Identify which cell holds the provided text, then report its [x, y] central coordinate. 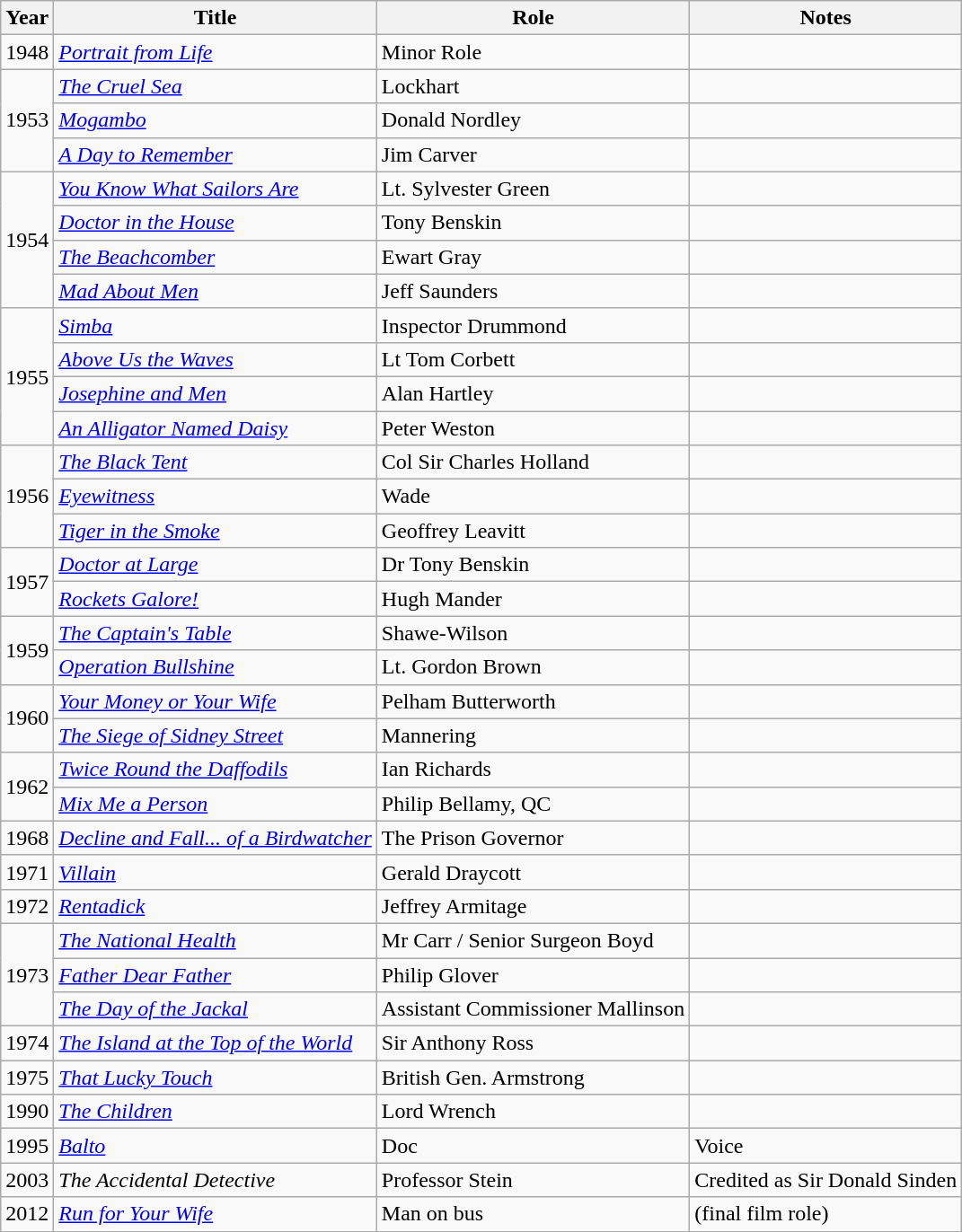
You Know What Sailors Are [216, 189]
Doc [533, 1146]
Ian Richards [533, 770]
1959 [27, 650]
Philip Bellamy, QC [533, 804]
Lt. Sylvester Green [533, 189]
Donald Nordley [533, 120]
Run for Your Wife [216, 1214]
The Black Tent [216, 462]
Lt. Gordon Brown [533, 667]
Geoffrey Leavitt [533, 531]
Tiger in the Smoke [216, 531]
1955 [27, 376]
Mannering [533, 735]
Lockhart [533, 86]
Rockets Galore! [216, 599]
Your Money or Your Wife [216, 701]
Lt Tom Corbett [533, 359]
1973 [27, 974]
1995 [27, 1146]
The Beachcomber [216, 257]
Villain [216, 872]
Year [27, 18]
Decline and Fall... of a Birdwatcher [216, 838]
1974 [27, 1043]
Father Dear Father [216, 974]
Philip Glover [533, 974]
1956 [27, 497]
Doctor at Large [216, 565]
Credited as Sir Donald Sinden [826, 1180]
Notes [826, 18]
The Island at the Top of the World [216, 1043]
Ewart Gray [533, 257]
Sir Anthony Ross [533, 1043]
Role [533, 18]
Josephine and Men [216, 393]
A Day to Remember [216, 154]
Jim Carver [533, 154]
Title [216, 18]
The Children [216, 1112]
Mad About Men [216, 291]
An Alligator Named Daisy [216, 428]
1960 [27, 718]
The Cruel Sea [216, 86]
Alan Hartley [533, 393]
Lord Wrench [533, 1112]
Shawe-Wilson [533, 633]
Jeff Saunders [533, 291]
Professor Stein [533, 1180]
Tony Benskin [533, 223]
Wade [533, 497]
Above Us the Waves [216, 359]
2003 [27, 1180]
Inspector Drummond [533, 325]
Col Sir Charles Holland [533, 462]
The National Health [216, 940]
Simba [216, 325]
1953 [27, 120]
1971 [27, 872]
Voice [826, 1146]
1975 [27, 1078]
Portrait from Life [216, 52]
1962 [27, 787]
Operation Bullshine [216, 667]
Jeffrey Armitage [533, 906]
Mix Me a Person [216, 804]
1957 [27, 582]
1972 [27, 906]
Assistant Commissioner Mallinson [533, 1009]
Eyewitness [216, 497]
The Accidental Detective [216, 1180]
1948 [27, 52]
That Lucky Touch [216, 1078]
Doctor in the House [216, 223]
(final film role) [826, 1214]
Gerald Draycott [533, 872]
The Siege of Sidney Street [216, 735]
Dr Tony Benskin [533, 565]
1990 [27, 1112]
The Captain's Table [216, 633]
British Gen. Armstrong [533, 1078]
The Day of the Jackal [216, 1009]
Mogambo [216, 120]
Peter Weston [533, 428]
Balto [216, 1146]
Pelham Butterworth [533, 701]
Rentadick [216, 906]
Minor Role [533, 52]
Mr Carr / Senior Surgeon Boyd [533, 940]
Twice Round the Daffodils [216, 770]
Man on bus [533, 1214]
1968 [27, 838]
2012 [27, 1214]
Hugh Mander [533, 599]
1954 [27, 240]
The Prison Governor [533, 838]
